Extract the [X, Y] coordinate from the center of the cell holding the provided text.  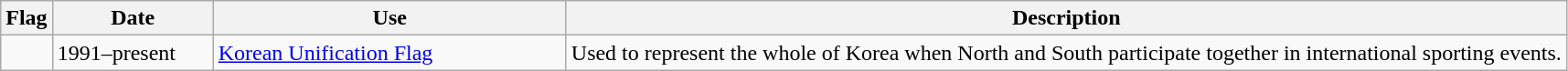
Date [133, 18]
Flag [27, 18]
Description [1066, 18]
Korean Unification Flag [389, 53]
Use [389, 18]
Used to represent the whole of Korea when North and South participate together in international sporting events. [1066, 53]
1991–present [133, 53]
